Extract the (x, y) coordinate from the center of the cell holding the provided text.  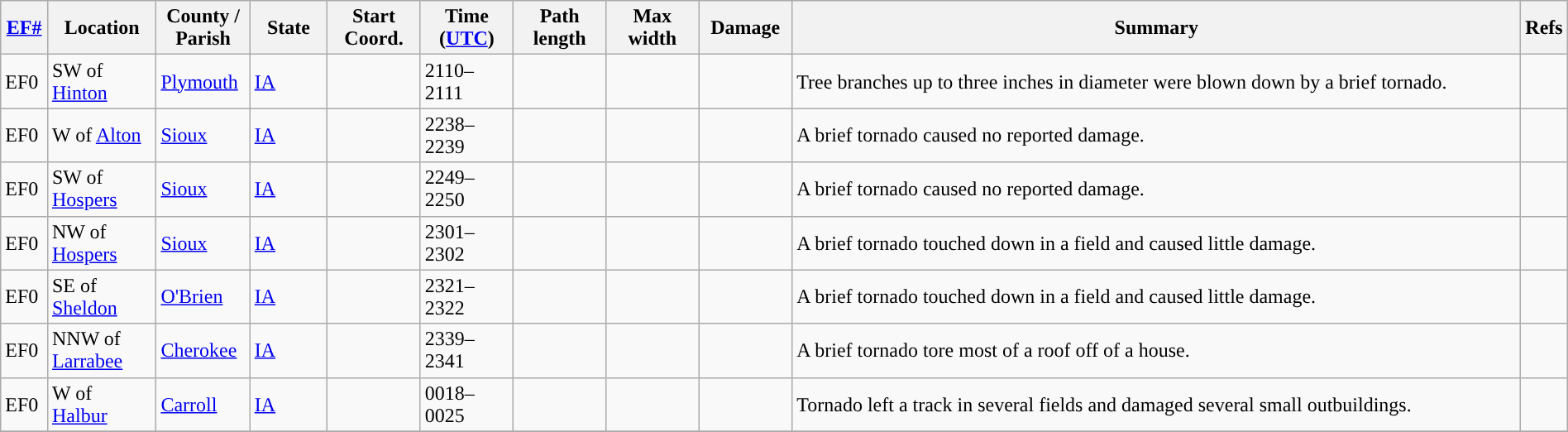
Start Coord. (374, 28)
Tornado left a track in several fields and damaged several small outbuildings. (1156, 404)
State (289, 28)
2339–2341 (466, 351)
SW of Hospers (101, 189)
A brief tornado tore most of a roof off of a house. (1156, 351)
County / Parish (203, 28)
0018–0025 (466, 404)
2321–2322 (466, 296)
O'Brien (203, 296)
Summary (1156, 28)
Refs (1545, 28)
Max width (653, 28)
NNW of Larrabee (101, 351)
Carroll (203, 404)
NW of Hospers (101, 243)
Location (101, 28)
2301–2302 (466, 243)
Damage (746, 28)
Plymouth (203, 81)
2249–2250 (466, 189)
SW of Hinton (101, 81)
2238–2239 (466, 136)
EF# (25, 28)
W of Alton (101, 136)
W of Halbur (101, 404)
Tree branches up to three inches in diameter were blown down by a brief tornado. (1156, 81)
2110–2111 (466, 81)
Cherokee (203, 351)
Path length (560, 28)
Time (UTC) (466, 28)
SE of Sheldon (101, 296)
